From the cell containing the given text, extract its center point as (x, y) coordinate. 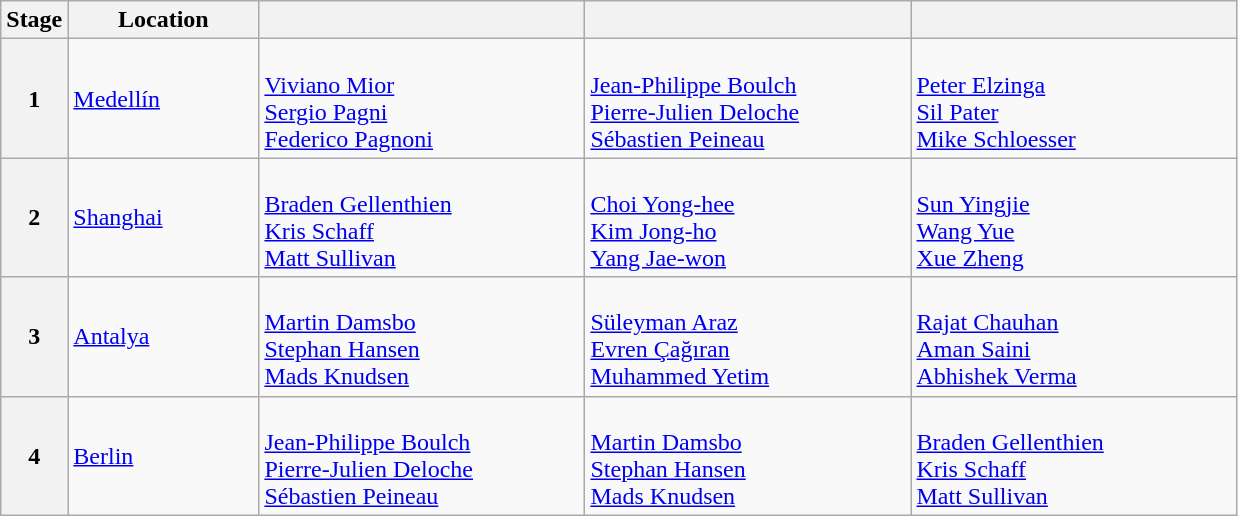
Stage (34, 20)
Shanghai (164, 218)
Rajat Chauhan Aman Saini Abhishek Verma (1074, 336)
Peter Elzinga Sil Pater Mike Schloesser (1074, 98)
1 (34, 98)
Antalya (164, 336)
Süleyman Araz Evren Çağıran Muhammed Yetim (748, 336)
Medellín (164, 98)
Location (164, 20)
Viviano Mior Sergio Pagni Federico Pagnoni (422, 98)
Sun Yingjie Wang Yue Xue Zheng (1074, 218)
3 (34, 336)
Choi Yong-hee Kim Jong-ho Yang Jae-won (748, 218)
2 (34, 218)
4 (34, 456)
Berlin (164, 456)
